From the cell containing the given text, extract its center point as [x, y] coordinate. 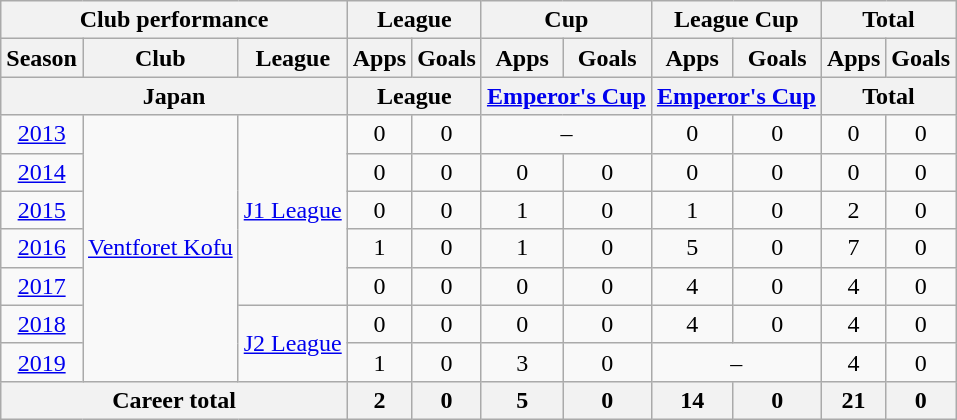
J2 League [292, 343]
Ventforet Kofu [160, 248]
Japan [174, 96]
2017 [42, 286]
Club [160, 58]
2016 [42, 248]
2018 [42, 324]
Season [42, 58]
2013 [42, 134]
21 [853, 400]
3 [522, 362]
7 [853, 248]
Club performance [174, 20]
Cup [566, 20]
2015 [42, 210]
J1 League [292, 210]
14 [692, 400]
2019 [42, 362]
2014 [42, 172]
Career total [174, 400]
League Cup [736, 20]
